Find where the given text appears and provide that cell's center as (x, y) coordinate. 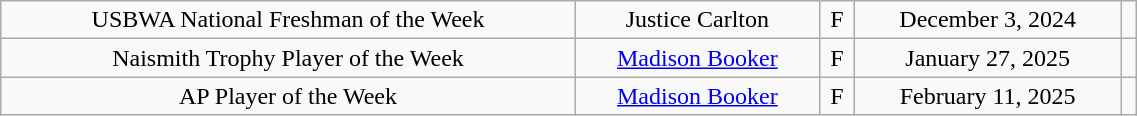
Naismith Trophy Player of the Week (288, 58)
AP Player of the Week (288, 96)
USBWA National Freshman of the Week (288, 20)
Justice Carlton (697, 20)
February 11, 2025 (988, 96)
December 3, 2024 (988, 20)
January 27, 2025 (988, 58)
